Identify which cell holds the provided text, then report its (X, Y) central coordinate. 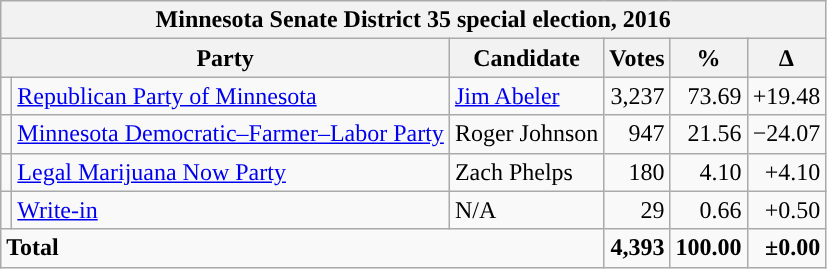
Minnesota Senate District 35 special election, 2016 (414, 20)
±0.00 (786, 248)
Zach Phelps (526, 172)
Minnesota Democratic–Farmer–Labor Party (231, 134)
29 (637, 210)
Total (302, 248)
% (708, 58)
+4.10 (786, 172)
Write-in (231, 210)
4.10 (708, 172)
Jim Abeler (526, 96)
Roger Johnson (526, 134)
Republican Party of Minnesota (231, 96)
0.66 (708, 210)
73.69 (708, 96)
3,237 (637, 96)
Party (226, 58)
∆ (786, 58)
180 (637, 172)
100.00 (708, 248)
Votes (637, 58)
4,393 (637, 248)
Legal Marijuana Now Party (231, 172)
N/A (526, 210)
Candidate (526, 58)
+0.50 (786, 210)
947 (637, 134)
21.56 (708, 134)
+19.48 (786, 96)
−24.07 (786, 134)
